Locate the cell with the specified text and output its (X, Y) center coordinate. 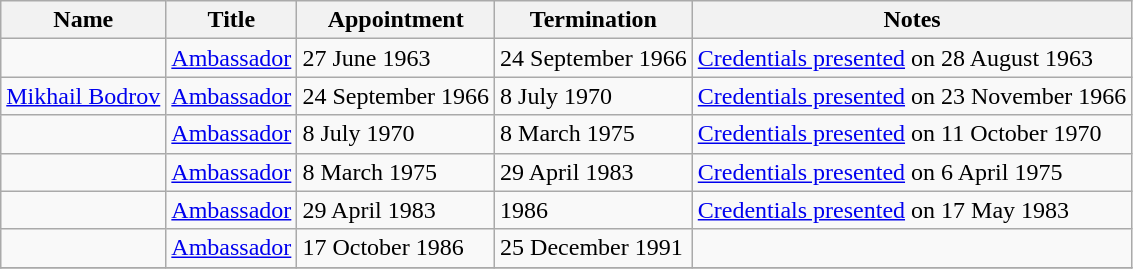
Credentials presented on 28 August 1963 (912, 58)
Credentials presented on 11 October 1970 (912, 134)
Credentials presented on 17 May 1983 (912, 210)
Title (232, 20)
Appointment (396, 20)
Credentials presented on 6 April 1975 (912, 172)
Notes (912, 20)
Name (84, 20)
17 October 1986 (396, 248)
Credentials presented on 23 November 1966 (912, 96)
27 June 1963 (396, 58)
Mikhail Bodrov (84, 96)
Termination (594, 20)
25 December 1991 (594, 248)
1986 (594, 210)
